Provide the [x, y] coordinate of the cell's center where the given text is located.  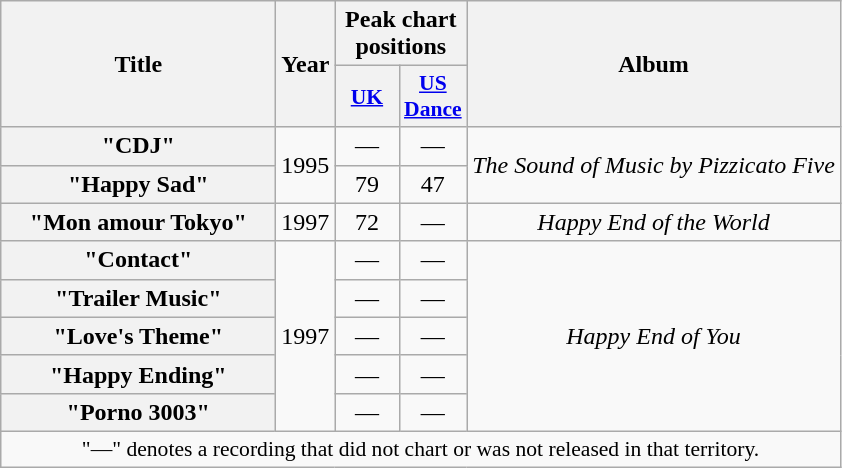
79 [367, 184]
Title [138, 64]
"—" denotes a recording that did not chart or was not released in that territory. [421, 449]
The Sound of Music by Pizzicato Five [654, 165]
UK [367, 96]
"Contact" [138, 260]
"Porno 3003" [138, 412]
Happy End of You [654, 336]
"Happy Ending" [138, 374]
Year [306, 64]
Album [654, 64]
USDance [433, 96]
47 [433, 184]
Happy End of the World [654, 222]
"Love's Theme" [138, 336]
"CDJ" [138, 146]
Peak chart positions [401, 34]
72 [367, 222]
"Mon amour Tokyo" [138, 222]
"Trailer Music" [138, 298]
1995 [306, 165]
"Happy Sad" [138, 184]
